For the text-containing cell, return its midpoint in [x, y] coordinate format. 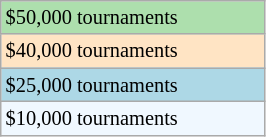
$40,000 tournaments [133, 51]
$10,000 tournaments [133, 118]
$25,000 tournaments [133, 85]
$50,000 tournaments [133, 17]
